Find where the given text appears and provide that cell's center as [x, y] coordinate. 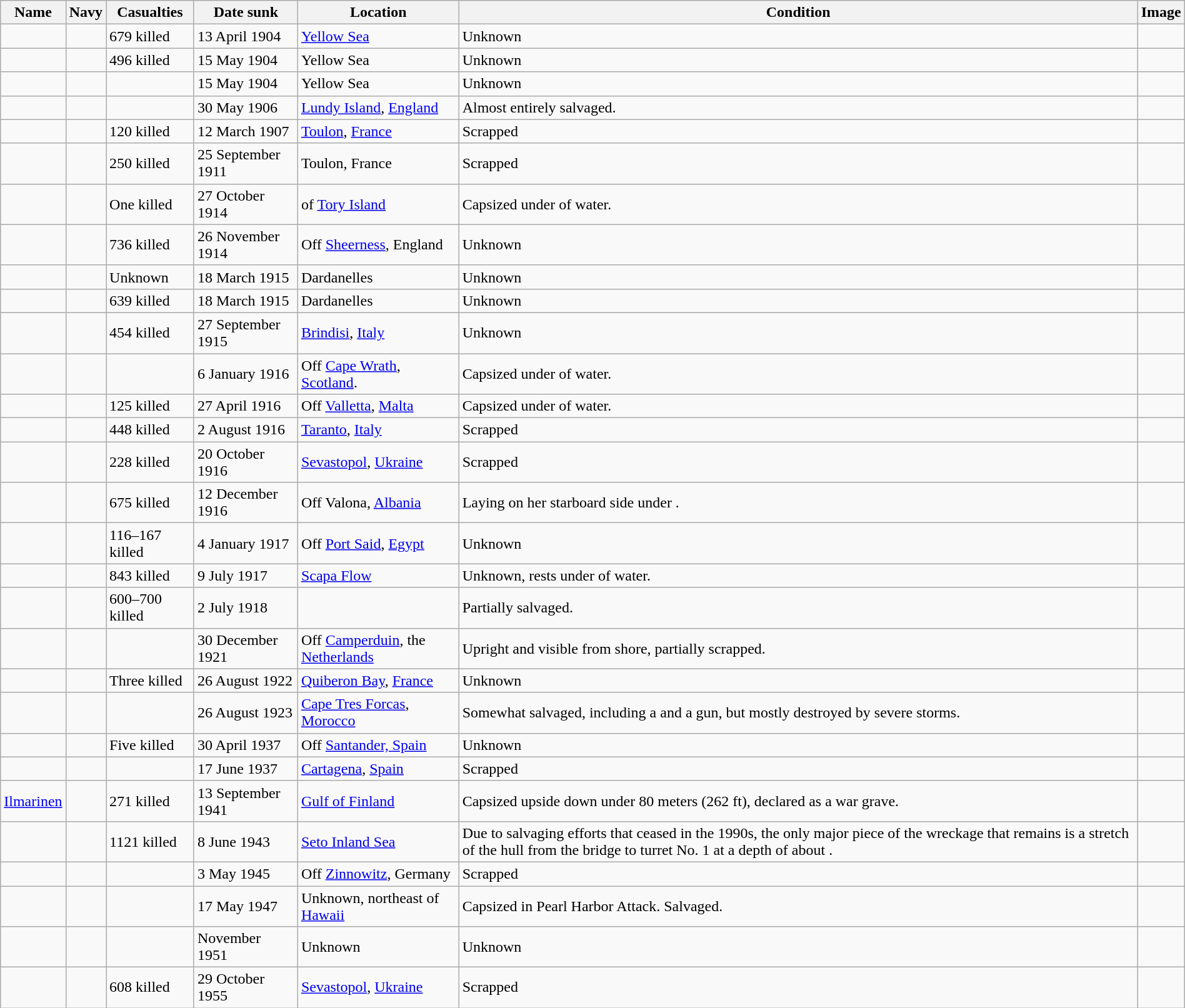
Scapa Flow [378, 576]
Cartagena, Spain [378, 769]
Navy [86, 12]
27 October 1914 [246, 204]
25 September 1911 [246, 164]
9 July 1917 [246, 576]
271 killed [150, 801]
608 killed [150, 987]
Off Camperduin, the Netherlands [378, 649]
Unknown, northeast of Hawaii [378, 906]
843 killed [150, 576]
Taranto, Italy [378, 430]
of Tory Island [378, 204]
496 killed [150, 60]
Lundy Island, England [378, 107]
675 killed [150, 502]
Somewhat salvaged, including a and a gun, but mostly destroyed by severe storms. [798, 712]
454 killed [150, 332]
736 killed [150, 245]
17 May 1947 [246, 906]
250 killed [150, 164]
Capsized in Pearl Harbor Attack. Salvaged. [798, 906]
Location [378, 12]
30 May 1906 [246, 107]
Name [33, 12]
29 October 1955 [246, 987]
13 April 1904 [246, 36]
27 April 1916 [246, 406]
30 December 1921 [246, 649]
116–167 killed [150, 544]
228 killed [150, 462]
Capsized upside down under 80 meters (262 ft), declared as a war grave. [798, 801]
120 killed [150, 131]
30 April 1937 [246, 745]
Gulf of Finland [378, 801]
Partially salvaged. [798, 607]
13 September 1941 [246, 801]
Laying on her starboard side under . [798, 502]
639 killed [150, 301]
Off Valona, Albania [378, 502]
Seto Inland Sea [378, 841]
Almost entirely salvaged. [798, 107]
Off Sheerness, England [378, 245]
November 1951 [246, 947]
Three killed [150, 681]
2 July 1918 [246, 607]
8 June 1943 [246, 841]
17 June 1937 [246, 769]
12 March 1907 [246, 131]
Off Cape Wrath, Scotland. [378, 374]
Date sunk [246, 12]
Upright and visible from shore, partially scrapped. [798, 649]
Cape Tres Forcas, Morocco [378, 712]
26 November 1914 [246, 245]
Ilmarinen [33, 801]
20 October 1916 [246, 462]
Brindisi, Italy [378, 332]
2 August 1916 [246, 430]
Off Santander, Spain [378, 745]
Casualties [150, 12]
600–700 killed [150, 607]
Unknown, rests under of water. [798, 576]
One killed [150, 204]
Off Port Said, Egypt [378, 544]
679 killed [150, 36]
448 killed [150, 430]
1121 killed [150, 841]
Condition [798, 12]
12 December 1916 [246, 502]
Five killed [150, 745]
26 August 1923 [246, 712]
Off Zinnowitz, Germany [378, 874]
26 August 1922 [246, 681]
125 killed [150, 406]
Off Valletta, Malta [378, 406]
3 May 1945 [246, 874]
Image [1161, 12]
6 January 1916 [246, 374]
Quiberon Bay, France [378, 681]
27 September 1915 [246, 332]
4 January 1917 [246, 544]
